Detect which cell encompasses the target text, then output its (X, Y) center coordinate. 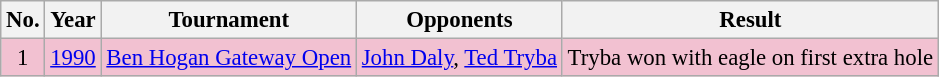
Result (750, 20)
1 (23, 58)
Tryba won with eagle on first extra hole (750, 58)
Opponents (459, 20)
Tournament (228, 20)
No. (23, 20)
Ben Hogan Gateway Open (228, 58)
John Daly, Ted Tryba (459, 58)
1990 (73, 58)
Year (73, 20)
